Determine the [X, Y] coordinate at the center of the cell enclosing the given text.  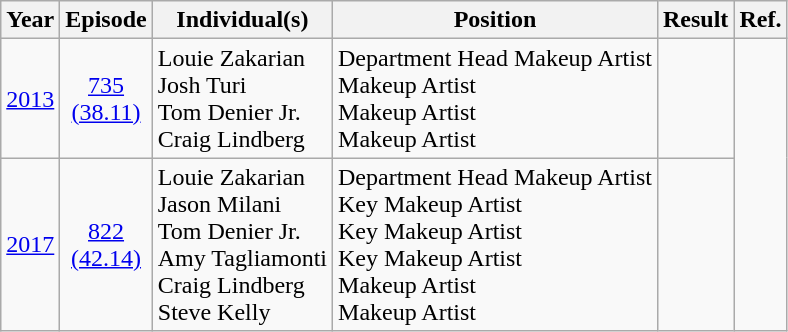
Louie Zakarian Josh Turi Tom Denier Jr. Craig Lindberg [242, 98]
Louie Zakarian Jason Milani Tom Denier Jr. Amy Tagliamonti Craig Lindberg Steve Kelly [242, 244]
Position [496, 20]
Individual(s) [242, 20]
2013 [30, 98]
Episode [106, 20]
2017 [30, 244]
Result [695, 20]
Department Head Makeup Artist Makeup Artist Makeup Artist Makeup Artist [496, 98]
Year [30, 20]
822 (42.14) [106, 244]
735 (38.11) [106, 98]
Department Head Makeup Artist Key Makeup Artist Key Makeup Artist Key Makeup Artist Makeup Artist Makeup Artist [496, 244]
Ref. [760, 20]
